Capture the cell that displays the provided text and extract its (x, y) central coordinate. 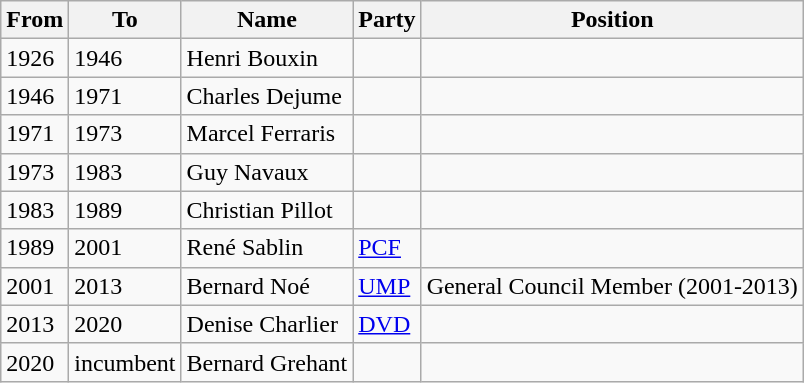
Bernard Grehant (267, 362)
Denise Charlier (267, 324)
incumbent (125, 362)
UMP (387, 286)
Christian Pillot (267, 210)
Henri Bouxin (267, 58)
PCF (387, 248)
Name (267, 20)
Bernard Noé (267, 286)
1926 (35, 58)
Position (612, 20)
General Council Member (2001-2013) (612, 286)
From (35, 20)
Guy Navaux (267, 172)
To (125, 20)
Marcel Ferraris (267, 134)
Party (387, 20)
DVD (387, 324)
Charles Dejume (267, 96)
René Sablin (267, 248)
